Return (X, Y) of the center of cell containing provided text 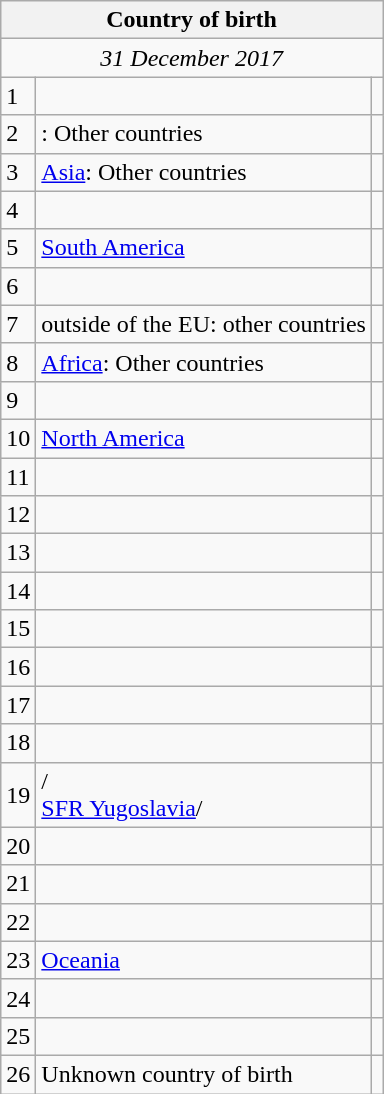
Unknown country of birth (204, 1074)
3 (18, 172)
Oceania (204, 960)
: Other countries (204, 134)
26 (18, 1074)
23 (18, 960)
13 (18, 553)
North America (204, 438)
17 (18, 705)
24 (18, 998)
14 (18, 591)
22 (18, 922)
Asia: Other countries (204, 172)
2 (18, 134)
4 (18, 210)
7 (18, 324)
18 (18, 743)
21 (18, 884)
16 (18, 667)
31 December 2017 (192, 58)
20 (18, 846)
19 (18, 794)
South America (204, 248)
5 (18, 248)
9 (18, 400)
6 (18, 286)
/SFR Yugoslavia/ (204, 794)
Africa: Other countries (204, 362)
15 (18, 629)
Country of birth (192, 20)
1 (18, 96)
12 (18, 515)
25 (18, 1036)
8 (18, 362)
outside of the EU: other countries (204, 324)
10 (18, 438)
11 (18, 477)
